Capture the cell that displays the provided text and extract its [X, Y] central coordinate. 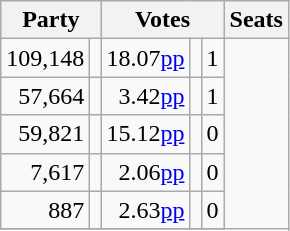
57,664 [46, 96]
18.07pp [146, 58]
7,617 [46, 172]
2.63pp [146, 210]
Party [51, 20]
109,148 [46, 58]
59,821 [46, 134]
3.42pp [146, 96]
15.12pp [146, 134]
Votes [162, 20]
2.06pp [146, 172]
887 [46, 210]
Seats [256, 20]
